Find where the given text appears and provide that cell's center as (x, y) coordinate. 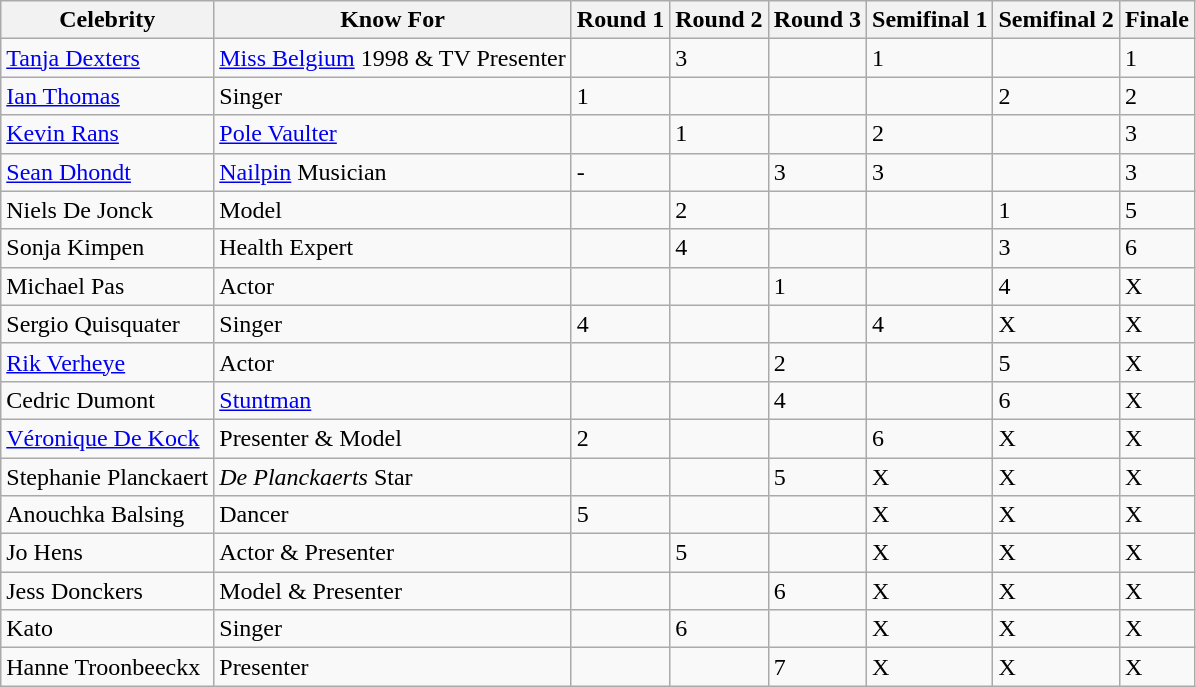
Miss Belgium 1998 & TV Presenter (393, 58)
Rik Verheye (108, 362)
7 (817, 667)
Finale (1156, 20)
Stuntman (393, 400)
Niels De Jonck (108, 210)
Hanne Troonbeeckx (108, 667)
Sonja Kimpen (108, 248)
Jo Hens (108, 553)
- (620, 172)
Sergio Quisquater (108, 324)
Celebrity (108, 20)
Presenter & Model (393, 438)
Round 2 (719, 20)
Presenter (393, 667)
Round 1 (620, 20)
Véronique De Kock (108, 438)
Semifinal 2 (1056, 20)
Actor & Presenter (393, 553)
Ian Thomas (108, 96)
Anouchka Balsing (108, 515)
Model & Presenter (393, 591)
Stephanie Planckaert (108, 477)
Health Expert (393, 248)
Sean Dhondt (108, 172)
De Planckaerts Star (393, 477)
Model (393, 210)
Nailpin Musician (393, 172)
Michael Pas (108, 286)
Dancer (393, 515)
Cedric Dumont (108, 400)
Semifinal 1 (930, 20)
Jess Donckers (108, 591)
Round 3 (817, 20)
Know For (393, 20)
Pole Vaulter (393, 134)
Kevin Rans (108, 134)
Kato (108, 629)
Tanja Dexters (108, 58)
